Detect which cell encompasses the target text, then output its (X, Y) center coordinate. 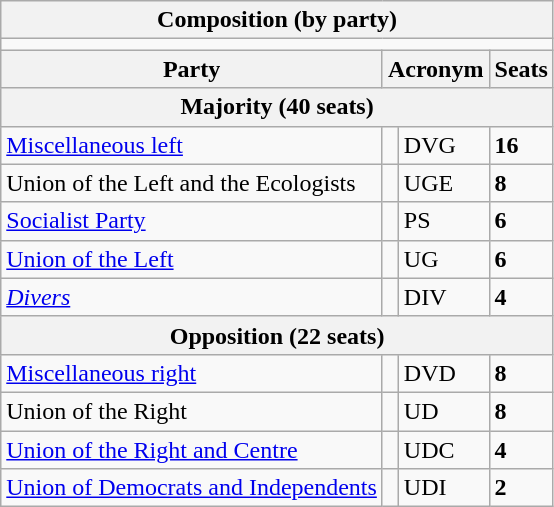
Union of the Right (192, 411)
UGE (444, 183)
Opposition (22 seats) (278, 335)
Miscellaneous left (192, 145)
DIV (444, 297)
Divers (192, 297)
Majority (40 seats) (278, 107)
Acronym (436, 69)
2 (521, 488)
Union of Democrats and Independents (192, 488)
DVG (444, 145)
UDC (444, 449)
PS (444, 221)
Seats (521, 69)
Union of the Right and Centre (192, 449)
UD (444, 411)
Composition (by party) (278, 20)
16 (521, 145)
UG (444, 259)
UDI (444, 488)
Union of the Left (192, 259)
Miscellaneous right (192, 373)
DVD (444, 373)
Party (192, 69)
Socialist Party (192, 221)
Union of the Left and the Ecologists (192, 183)
